Provide the (x, y) coordinate of the cell's center where the given text is located.  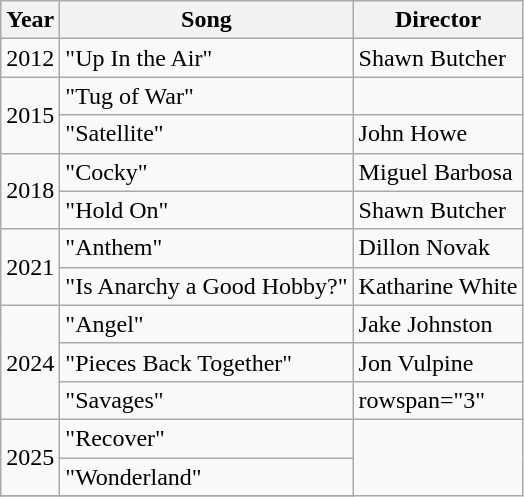
"Hold On" (206, 210)
rowspan="3" (438, 400)
Song (206, 20)
2012 (30, 58)
Katharine White (438, 286)
Director (438, 20)
Dillon Novak (438, 248)
Miguel Barbosa (438, 172)
Jon Vulpine (438, 362)
"Cocky" (206, 172)
"Tug of War" (206, 96)
"Savages" (206, 400)
"Angel" (206, 324)
2015 (30, 115)
"Up In the Air" (206, 58)
"Recover" (206, 438)
"Wonderland" (206, 477)
2018 (30, 191)
"Is Anarchy a Good Hobby?" (206, 286)
2021 (30, 267)
John Howe (438, 134)
"Pieces Back Together" (206, 362)
Jake Johnston (438, 324)
Year (30, 20)
"Satellite" (206, 134)
"Anthem" (206, 248)
2024 (30, 362)
2025 (30, 457)
